For the text-containing cell, return its midpoint in (x, y) coordinate format. 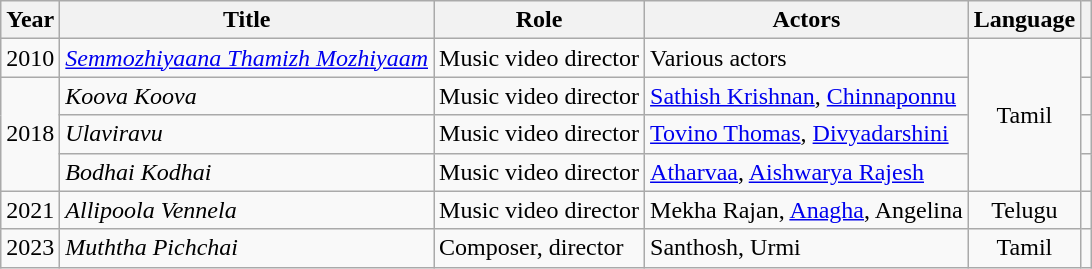
Koova Koova (247, 96)
Muththa Pichchai (247, 248)
Mekha Rajan, Anagha, Angelina (807, 210)
Telugu (1024, 210)
2018 (30, 134)
Allipoola Vennela (247, 210)
Composer, director (540, 248)
Various actors (807, 58)
Language (1024, 20)
Tovino Thomas, Divyadarshini (807, 134)
Sathish Krishnan, Chinnaponnu (807, 96)
Title (247, 20)
Role (540, 20)
Actors (807, 20)
Bodhai Kodhai (247, 172)
Year (30, 20)
2021 (30, 210)
Semmozhiyaana Thamizh Mozhiyaam (247, 58)
Santhosh, Urmi (807, 248)
2023 (30, 248)
Atharvaa, Aishwarya Rajesh (807, 172)
Ulaviravu (247, 134)
2010 (30, 58)
